Provide the [X, Y] coordinate of the cell's center where the given text is located.  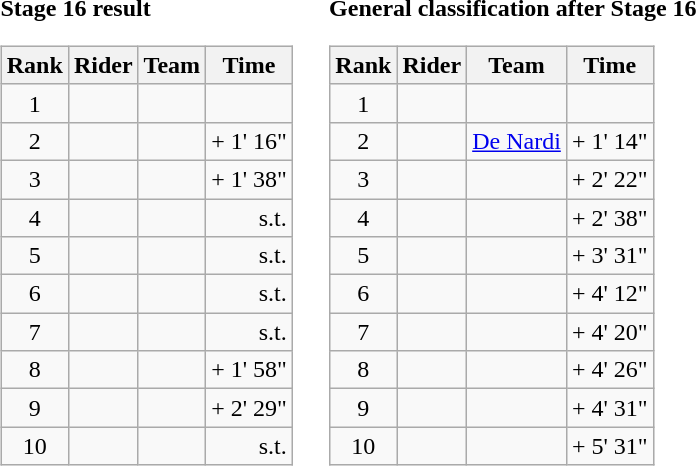
+ 4' 26" [610, 370]
+ 1' 58" [250, 370]
De Nardi [517, 141]
+ 4' 20" [610, 332]
+ 4' 31" [610, 408]
+ 2' 38" [610, 217]
+ 2' 29" [250, 408]
+ 1' 38" [250, 179]
+ 4' 12" [610, 294]
+ 5' 31" [610, 446]
+ 1' 14" [610, 141]
+ 2' 22" [610, 179]
+ 3' 31" [610, 256]
+ 1' 16" [250, 141]
